For the text-containing cell, return its midpoint in [x, y] coordinate format. 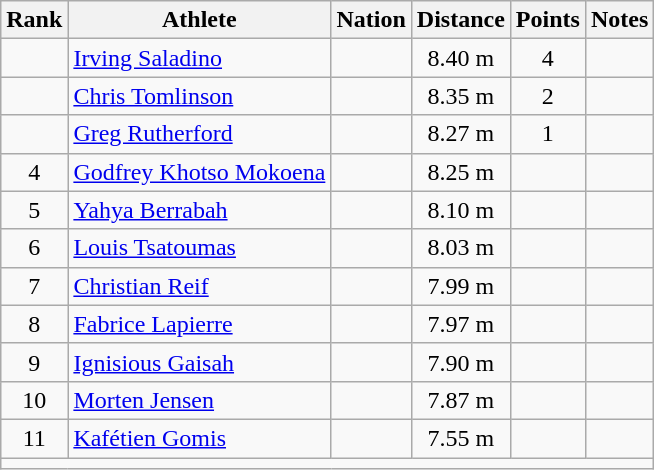
Morten Jensen [200, 400]
Rank [34, 20]
Christian Reif [200, 286]
8.25 m [460, 172]
6 [34, 248]
2 [548, 96]
Kafétien Gomis [200, 438]
7.99 m [460, 286]
7.87 m [460, 400]
8.40 m [460, 58]
7.97 m [460, 324]
8.03 m [460, 248]
11 [34, 438]
Irving Saladino [200, 58]
7 [34, 286]
Louis Tsatoumas [200, 248]
7.55 m [460, 438]
8.35 m [460, 96]
Distance [460, 20]
Greg Rutherford [200, 134]
8 [34, 324]
8.27 m [460, 134]
Chris Tomlinson [200, 96]
Godfrey Khotso Mokoena [200, 172]
7.90 m [460, 362]
Ignisious Gaisah [200, 362]
5 [34, 210]
Yahya Berrabah [200, 210]
Points [548, 20]
Nation [371, 20]
9 [34, 362]
Athlete [200, 20]
8.10 m [460, 210]
Fabrice Lapierre [200, 324]
1 [548, 134]
Notes [619, 20]
10 [34, 400]
